Detect which cell encompasses the target text, then output its [X, Y] center coordinate. 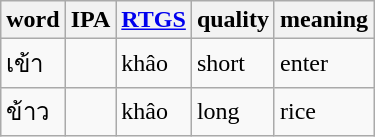
เข้า [33, 64]
word [33, 20]
short [232, 64]
IPA [90, 20]
RTGS [154, 20]
meaning [324, 20]
rice [324, 112]
quality [232, 20]
ข้าว [33, 112]
long [232, 112]
enter [324, 64]
